Search for the cell housing the specified text and yield its (x, y) center coordinate. 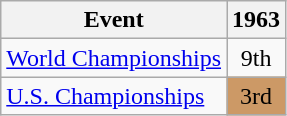
1963 (256, 20)
Event (114, 20)
World Championships (114, 58)
3rd (256, 96)
9th (256, 58)
U.S. Championships (114, 96)
